Detect which cell encompasses the target text, then output its [x, y] center coordinate. 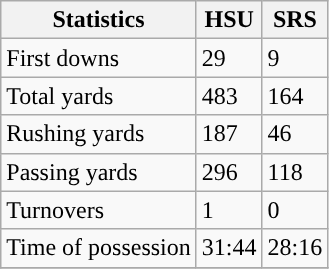
0 [295, 210]
9 [295, 58]
483 [229, 96]
29 [229, 58]
Passing yards [99, 172]
46 [295, 134]
Total yards [99, 96]
Turnovers [99, 210]
118 [295, 172]
Time of possession [99, 248]
SRS [295, 20]
187 [229, 134]
31:44 [229, 248]
164 [295, 96]
296 [229, 172]
HSU [229, 20]
First downs [99, 58]
1 [229, 210]
Statistics [99, 20]
Rushing yards [99, 134]
28:16 [295, 248]
